Return the [X, Y] coordinate for the center point of the cell that contains the specified text.  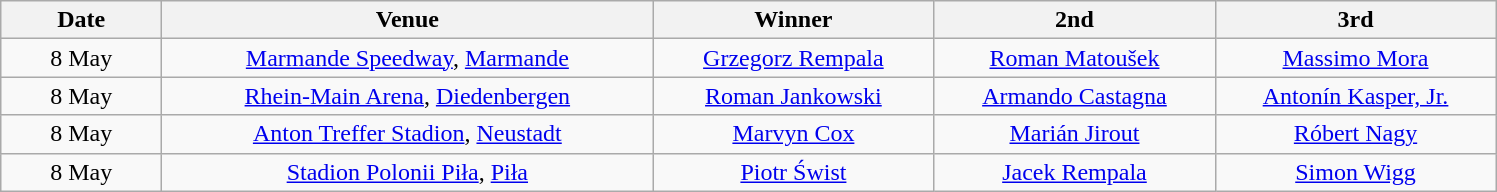
Venue [408, 20]
Winner [794, 20]
Jacek Rempala [1074, 172]
Simon Wigg [1356, 172]
Massimo Mora [1356, 58]
Marvyn Cox [794, 134]
Róbert Nagy [1356, 134]
Stadion Polonii Piła, Piła [408, 172]
Antonín Kasper, Jr. [1356, 96]
Anton Treffer Stadion, Neustadt [408, 134]
Grzegorz Rempala [794, 58]
Date [82, 20]
Roman Jankowski [794, 96]
Armando Castagna [1074, 96]
Piotr Świst [794, 172]
Marmande Speedway, Marmande [408, 58]
Roman Matoušek [1074, 58]
Marián Jirout [1074, 134]
2nd [1074, 20]
Rhein-Main Arena, Diedenbergen [408, 96]
3rd [1356, 20]
